Locate the cell with the specified text and output its [X, Y] center coordinate. 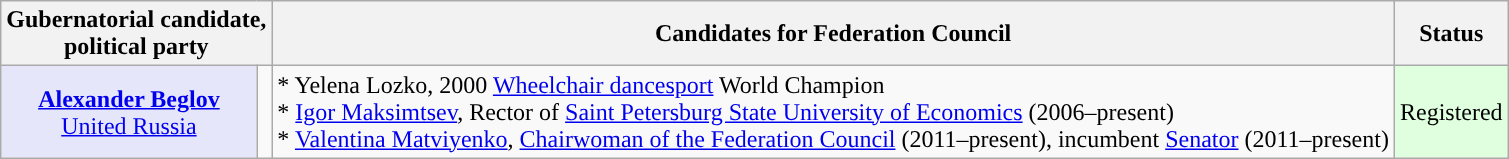
Alexander BeglovUnited Russia [129, 112]
Candidates for Federation Council [834, 34]
Status [1451, 34]
Gubernatorial candidate,political party [136, 34]
Registered [1451, 112]
